Locate the cell with the specified text and output its (x, y) center coordinate. 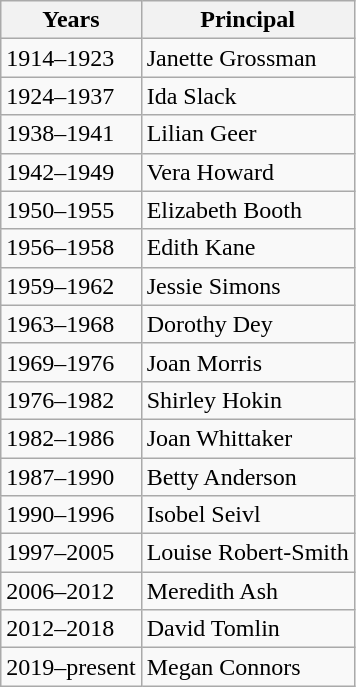
Meredith Ash (248, 591)
2019–present (71, 667)
Years (71, 20)
Ida Slack (248, 96)
1959–1962 (71, 286)
David Tomlin (248, 629)
Louise Robert-Smith (248, 553)
1969–1976 (71, 362)
Joan Morris (248, 362)
Edith Kane (248, 248)
1942–1949 (71, 172)
Shirley Hokin (248, 400)
2006–2012 (71, 591)
Janette Grossman (248, 58)
1914–1923 (71, 58)
1956–1958 (71, 248)
Megan Connors (248, 667)
1976–1982 (71, 400)
Jessie Simons (248, 286)
Betty Anderson (248, 477)
1987–1990 (71, 477)
Vera Howard (248, 172)
Elizabeth Booth (248, 210)
Dorothy Dey (248, 324)
Isobel Seivl (248, 515)
1924–1937 (71, 96)
1982–1986 (71, 438)
1938–1941 (71, 134)
Joan Whittaker (248, 438)
2012–2018 (71, 629)
Lilian Geer (248, 134)
1963–1968 (71, 324)
Principal (248, 20)
1997–2005 (71, 553)
1990–1996 (71, 515)
1950–1955 (71, 210)
